Determine the (X, Y) coordinate at the center of the cell enclosing the given text.  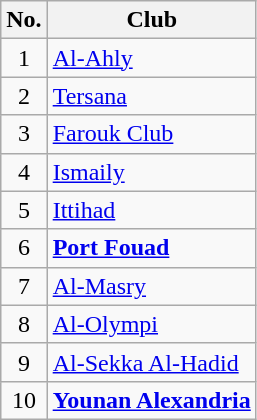
Younan Alexandria (152, 400)
8 (24, 324)
7 (24, 286)
3 (24, 134)
4 (24, 172)
Farouk Club (152, 134)
9 (24, 362)
1 (24, 58)
5 (24, 210)
10 (24, 400)
No. (24, 20)
Al-Sekka Al-Hadid (152, 362)
6 (24, 248)
Port Fouad (152, 248)
Al-Masry (152, 286)
Club (152, 20)
Al-Olympi (152, 324)
Al-Ahly (152, 58)
Tersana (152, 96)
Ismaily (152, 172)
Ittihad (152, 210)
2 (24, 96)
